From the cell containing the given text, extract its center point as [X, Y] coordinate. 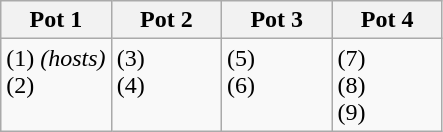
Pot 1 [56, 20]
(5) (6) [277, 85]
(1) (hosts) (2) [56, 85]
Pot 3 [277, 20]
(3) (4) [166, 85]
Pot 4 [387, 20]
(7) (8) (9) [387, 85]
Pot 2 [166, 20]
